Extract the [x, y] coordinate from the center of the cell holding the provided text.  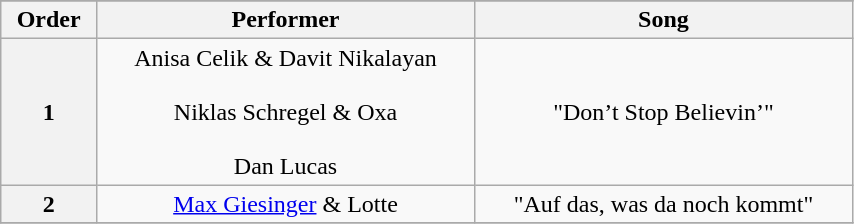
Max Giesinger & Lotte [286, 204]
Performer [286, 20]
Order [49, 20]
Song [663, 20]
1 [49, 112]
"Don’t Stop Believin’" [663, 112]
"Auf das, was da noch kommt" [663, 204]
Anisa Celik & Davit NikalayanNiklas Schregel & OxaDan Lucas [286, 112]
2 [49, 204]
